Return the [x, y] coordinate for the center point of the cell that contains the specified text.  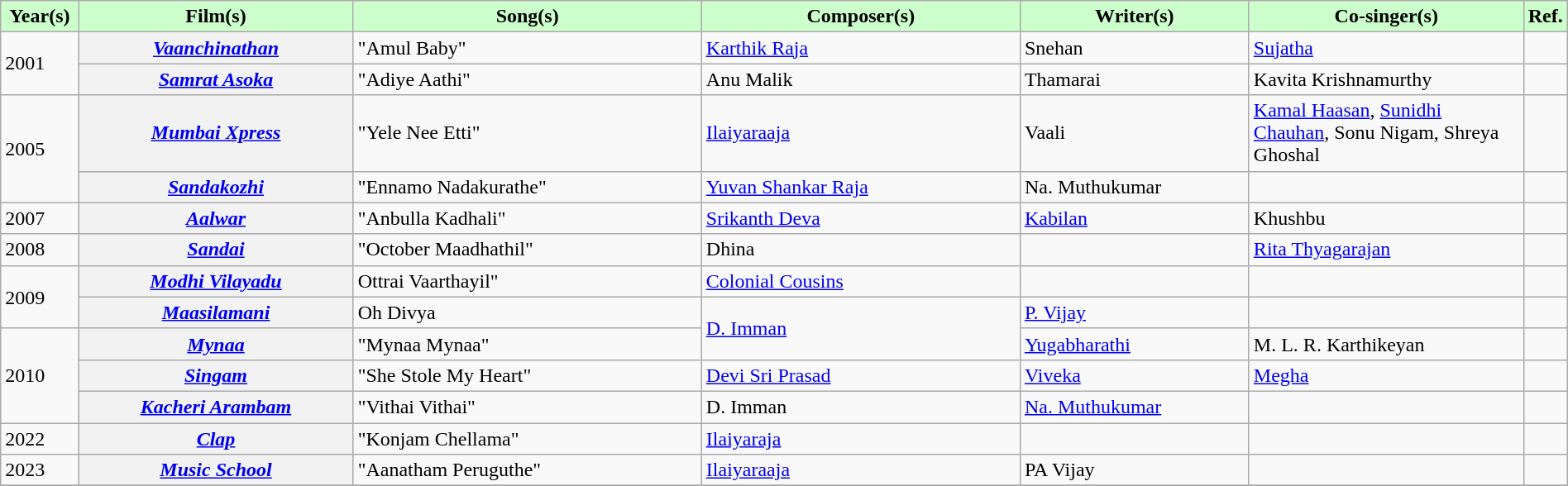
M. L. R. Karthikeyan [1386, 344]
Ottrai Vaarthayil" [528, 281]
2022 [40, 439]
Kabilan [1135, 218]
P. Vijay [1135, 312]
Sandai [216, 250]
Dhina [860, 250]
Mumbai Xpress [216, 133]
Aalwar [216, 218]
Modhi Vilayadu [216, 281]
"Ennamo Nadakurathe" [528, 187]
Oh Divya [528, 312]
Snehan [1135, 48]
Singam [216, 375]
Srikanth Deva [860, 218]
Thamarai [1135, 79]
Colonial Cousins [860, 281]
Ref. [1545, 17]
Kacheri Arambam [216, 407]
"Adiye Aathi" [528, 79]
2010 [40, 375]
Year(s) [40, 17]
2007 [40, 218]
"October Maadhathil" [528, 250]
"She Stole My Heart" [528, 375]
Song(s) [528, 17]
Rita Thyagarajan [1386, 250]
2008 [40, 250]
Vaali [1135, 133]
"Vithai Vithai" [528, 407]
Karthik Raja [860, 48]
Clap [216, 439]
Viveka [1135, 375]
Anu Malik [860, 79]
Ilaiyaraja [860, 439]
Sujatha [1386, 48]
PA Vijay [1135, 470]
Music School [216, 470]
Co-singer(s) [1386, 17]
2023 [40, 470]
2005 [40, 149]
Composer(s) [860, 17]
"Mynaa Mynaa" [528, 344]
Writer(s) [1135, 17]
Devi Sri Prasad [860, 375]
Kavita Krishnamurthy [1386, 79]
"Konjam Chellama" [528, 439]
"Anbulla Kadhali" [528, 218]
Yugabharathi [1135, 344]
"Yele Nee Etti" [528, 133]
Kamal Haasan, Sunidhi Chauhan, Sonu Nigam, Shreya Ghoshal [1386, 133]
Vaanchinathan [216, 48]
Khushbu [1386, 218]
Mynaa [216, 344]
Maasilamani [216, 312]
Sandakozhi [216, 187]
Megha [1386, 375]
"Amul Baby" [528, 48]
2009 [40, 297]
2001 [40, 64]
Yuvan Shankar Raja [860, 187]
Samrat Asoka [216, 79]
Film(s) [216, 17]
"Aanatham Peruguthe" [528, 470]
